Determine the (X, Y) coordinate at the center of the cell enclosing the given text.  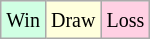
Draw (72, 20)
Win (24, 20)
Loss (126, 20)
